Output the [x, y] coordinate of the center of the cell containing the given text.  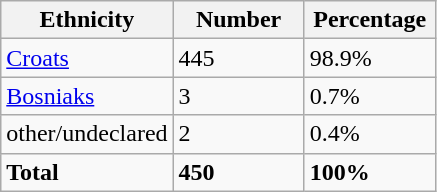
Croats [87, 58]
2 [238, 134]
Bosniaks [87, 96]
Ethnicity [87, 20]
Number [238, 20]
other/undeclared [87, 134]
3 [238, 96]
445 [238, 58]
98.9% [370, 58]
100% [370, 172]
Percentage [370, 20]
Total [87, 172]
0.7% [370, 96]
450 [238, 172]
0.4% [370, 134]
